Capture the cell that displays the provided text and extract its [X, Y] central coordinate. 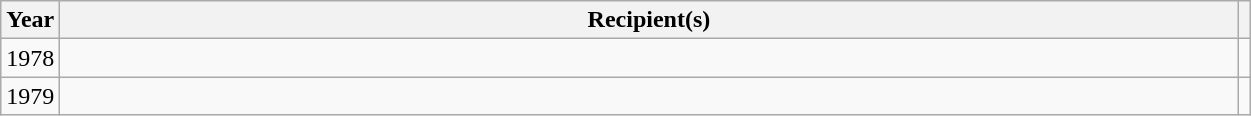
1978 [30, 58]
1979 [30, 96]
Recipient(s) [649, 20]
Year [30, 20]
